Determine the [X, Y] coordinate at the center of the cell enclosing the given text.  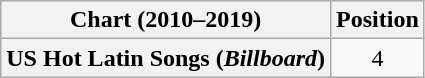
Chart (2010–2019) [166, 20]
Position [378, 20]
US Hot Latin Songs (Billboard) [166, 58]
4 [378, 58]
